Provide the [x, y] coordinate of the cell's center where the given text is located.  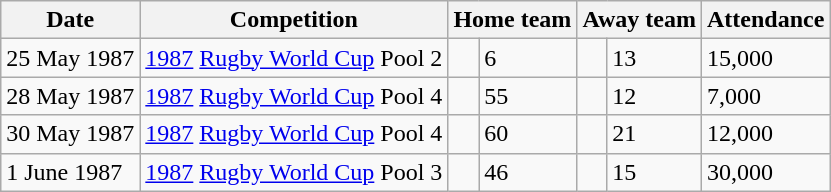
Home team [512, 20]
7,000 [765, 96]
1987 Rugby World Cup Pool 3 [294, 172]
60 [528, 134]
1987 Rugby World Cup Pool 2 [294, 58]
15 [654, 172]
28 May 1987 [70, 96]
15,000 [765, 58]
55 [528, 96]
13 [654, 58]
Competition [294, 20]
25 May 1987 [70, 58]
1 June 1987 [70, 172]
Attendance [765, 20]
Date [70, 20]
21 [654, 134]
6 [528, 58]
30,000 [765, 172]
Away team [640, 20]
12 [654, 96]
30 May 1987 [70, 134]
12,000 [765, 134]
46 [528, 172]
